Pinpoint the cell where the given text exists, returning its (x, y) midpoint coordinate. 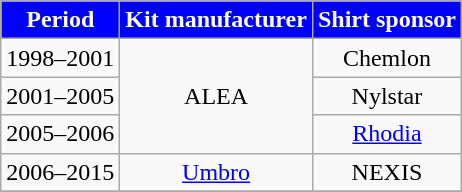
Period (60, 20)
Kit manufacturer (216, 20)
2005–2006 (60, 134)
Shirt sponsor (386, 20)
2006–2015 (60, 172)
NEXIS (386, 172)
ALEA (216, 96)
Rhodia (386, 134)
1998–2001 (60, 58)
Nylstar (386, 96)
Chemlon (386, 58)
2001–2005 (60, 96)
Umbro (216, 172)
